For the text-containing cell, return its midpoint in [X, Y] coordinate format. 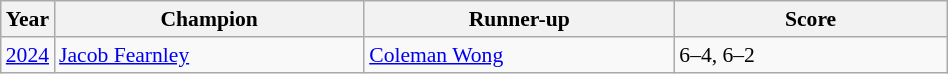
Jacob Fearnley [209, 55]
2024 [28, 55]
6–4, 6–2 [810, 55]
Coleman Wong [519, 55]
Year [28, 19]
Champion [209, 19]
Score [810, 19]
Runner-up [519, 19]
